Search for the cell housing the specified text and yield its [x, y] center coordinate. 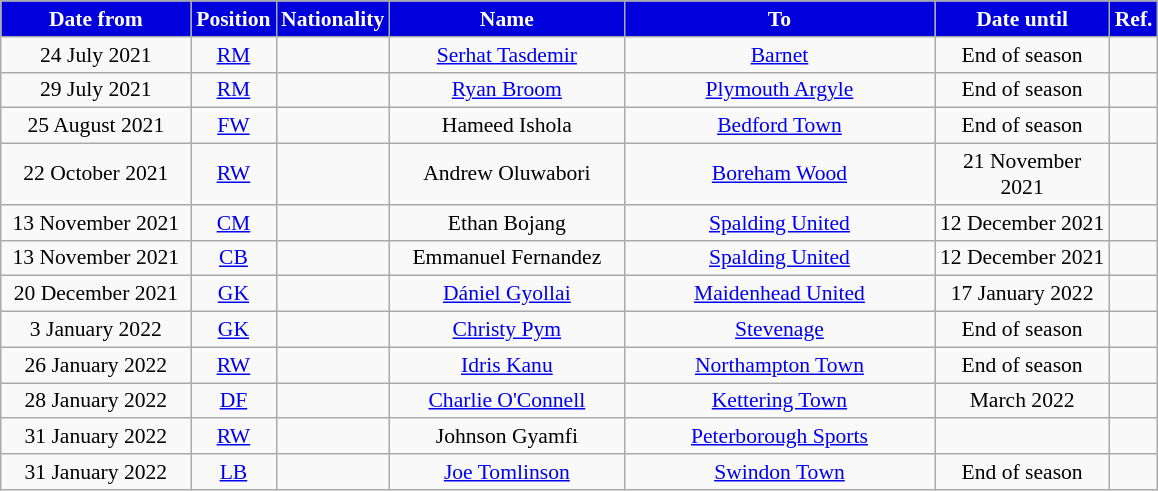
Joe Tomlinson [506, 472]
Ref. [1134, 19]
March 2022 [1022, 401]
Peterborough Sports [779, 437]
Johnson Gyamfi [506, 437]
22 October 2021 [96, 174]
Nationality [332, 19]
CM [234, 223]
24 July 2021 [96, 55]
26 January 2022 [96, 365]
Plymouth Argyle [779, 90]
Maidenhead United [779, 294]
DF [234, 401]
To [779, 19]
Idris Kanu [506, 365]
Serhat Tasdemir [506, 55]
Bedford Town [779, 126]
LB [234, 472]
17 January 2022 [1022, 294]
Ethan Bojang [506, 223]
Emmanuel Fernandez [506, 258]
29 July 2021 [96, 90]
Kettering Town [779, 401]
21 November 2021 [1022, 174]
Andrew Oluwabori [506, 174]
Name [506, 19]
Date from [96, 19]
20 December 2021 [96, 294]
25 August 2021 [96, 126]
Boreham Wood [779, 174]
Northampton Town [779, 365]
Dániel Gyollai [506, 294]
FW [234, 126]
Stevenage [779, 330]
Barnet [779, 55]
Ryan Broom [506, 90]
CB [234, 258]
3 January 2022 [96, 330]
Swindon Town [779, 472]
Hameed Ishola [506, 126]
Date until [1022, 19]
28 January 2022 [96, 401]
Christy Pym [506, 330]
Position [234, 19]
Charlie O'Connell [506, 401]
